Determine the (x, y) coordinate at the center of the cell enclosing the given text.  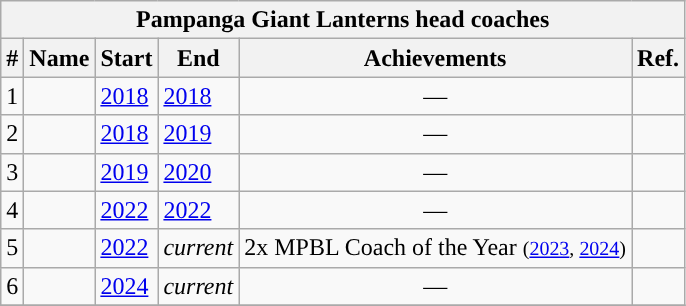
2 (12, 134)
4 (12, 210)
6 (12, 286)
End (198, 58)
# (12, 58)
2024 (126, 286)
2x MPBL Coach of the Year (2023, 2024) (436, 248)
Achievements (436, 58)
Pampanga Giant Lanterns head coaches (343, 20)
3 (12, 172)
Ref. (658, 58)
Start (126, 58)
Name (60, 58)
1 (12, 96)
5 (12, 248)
2020 (198, 172)
